Locate the cell with the specified text and output its [X, Y] center coordinate. 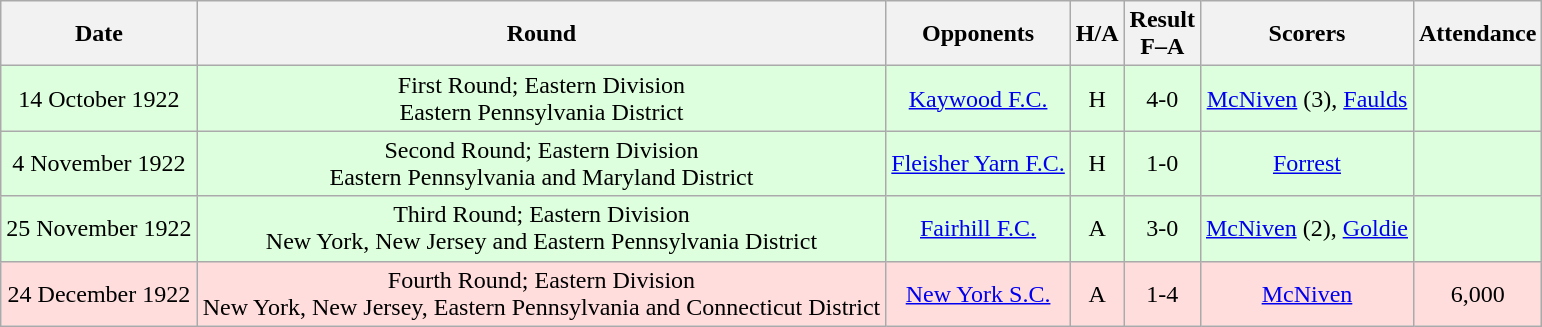
Attendance [1477, 34]
H/A [1097, 34]
4-0 [1162, 98]
Fleisher Yarn F.C. [978, 164]
McNiven [1306, 294]
McNiven (2), Goldie [1306, 228]
New York S.C. [978, 294]
Scorers [1306, 34]
Opponents [978, 34]
First Round; Eastern DivisionEastern Pennsylvania District [542, 98]
McNiven (3), Faulds [1306, 98]
ResultF–A [1162, 34]
Fourth Round; Eastern DivisionNew York, New Jersey, Eastern Pennsylvania and Connecticut District [542, 294]
4 November 1922 [99, 164]
Round [542, 34]
1-0 [1162, 164]
24 December 1922 [99, 294]
Kaywood F.C. [978, 98]
Forrest [1306, 164]
Fairhill F.C. [978, 228]
Date [99, 34]
6,000 [1477, 294]
25 November 1922 [99, 228]
3-0 [1162, 228]
Second Round; Eastern DivisionEastern Pennsylvania and Maryland District [542, 164]
Third Round; Eastern DivisionNew York, New Jersey and Eastern Pennsylvania District [542, 228]
1-4 [1162, 294]
14 October 1922 [99, 98]
